Pinpoint the cell where the given text exists, returning its [X, Y] midpoint coordinate. 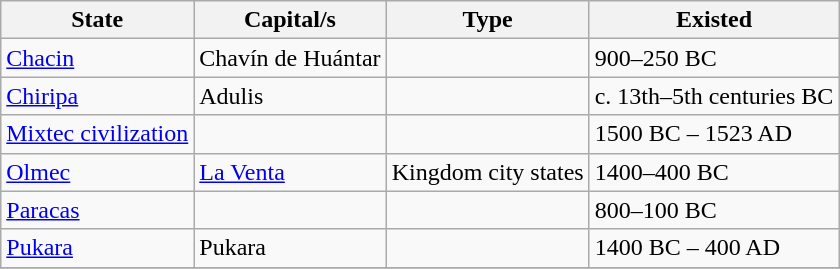
Kingdom city states [488, 172]
Chiripa [98, 96]
1400 BC – 400 AD [714, 248]
900–250 BC [714, 58]
Chacin [98, 58]
1400–400 BC [714, 172]
Paracas [98, 210]
Adulis [290, 96]
Olmec [98, 172]
Chavín de Huántar [290, 58]
Existed [714, 20]
1500 BC – 1523 AD [714, 134]
Type [488, 20]
La Venta [290, 172]
c. 13th–5th centuries BC [714, 96]
Mixtec civilization [98, 134]
State [98, 20]
800–100 BC [714, 210]
Capital/s [290, 20]
